Provide the [X, Y] coordinate of the cell's center where the given text is located.  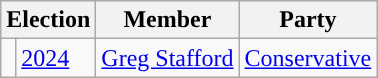
2024 [56, 58]
Greg Stafford [168, 58]
Member [168, 20]
Party [308, 20]
Election [48, 20]
Conservative [308, 58]
